Detect which cell encompasses the target text, then output its [X, Y] center coordinate. 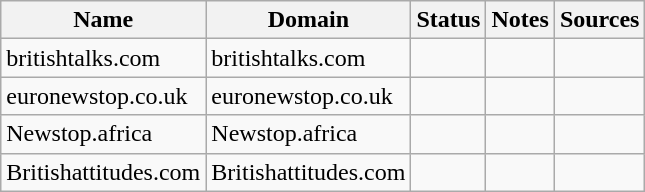
Sources [600, 20]
Name [104, 20]
Status [448, 20]
Domain [308, 20]
Notes [520, 20]
